Capture the cell that displays the provided text and extract its (x, y) central coordinate. 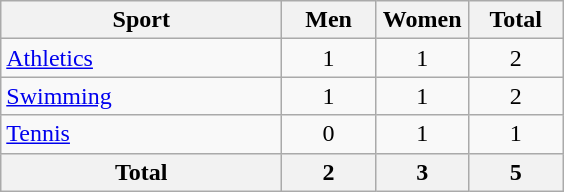
Swimming (142, 96)
3 (422, 172)
0 (329, 134)
Women (422, 20)
5 (516, 172)
Athletics (142, 58)
Sport (142, 20)
Tennis (142, 134)
Men (329, 20)
